Search for the cell housing the specified text and yield its (x, y) center coordinate. 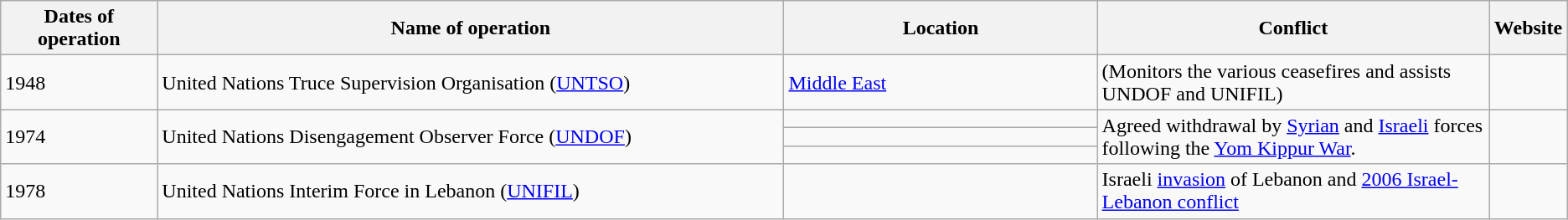
1948 (79, 82)
Website (1529, 28)
Middle East (941, 82)
United Nations Disengagement Observer Force (UNDOF) (471, 137)
Name of operation (471, 28)
1978 (79, 191)
1974 (79, 137)
Location (941, 28)
Agreed withdrawal by Syrian and Israeli forces following the Yom Kippur War. (1293, 137)
Conflict (1293, 28)
Dates of operation (79, 28)
(Monitors the various ceasefires and assists UNDOF and UNIFIL) (1293, 82)
United Nations Truce Supervision Organisation (UNTSO) (471, 82)
Israeli invasion of Lebanon and 2006 Israel-Lebanon conflict (1293, 191)
United Nations Interim Force in Lebanon (UNIFIL) (471, 191)
